Capture the cell that displays the provided text and extract its (x, y) central coordinate. 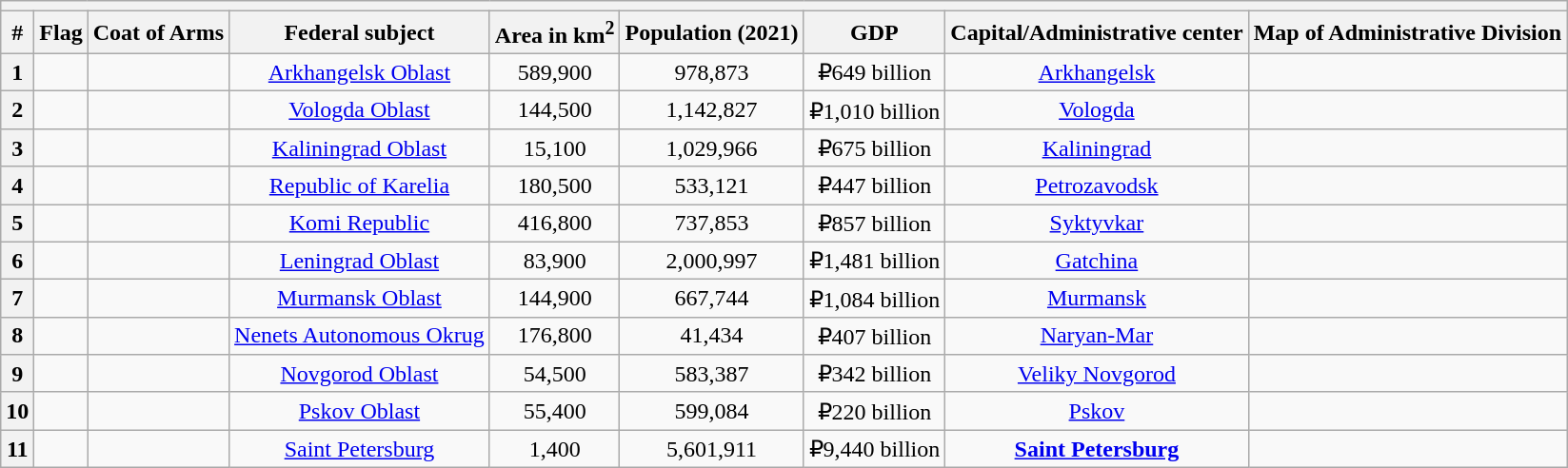
416,800 (554, 224)
583,387 (712, 374)
Coat of Arms (158, 32)
176,800 (554, 336)
54,500 (554, 374)
Map of Administrative Division (1407, 32)
Arkhangelsk (1097, 72)
Arkhangelsk Oblast (360, 72)
2 (17, 110)
5,601,911 (712, 449)
41,434 (712, 336)
₽220 billion (874, 411)
667,744 (712, 299)
Population (2021) (712, 32)
Kaliningrad (1097, 147)
Murmansk (1097, 299)
# (17, 32)
5 (17, 224)
8 (17, 336)
₽1,010 billion (874, 110)
15,100 (554, 147)
Vologda Oblast (360, 110)
Nenets Autonomous Okrug (360, 336)
144,900 (554, 299)
Gatchina (1097, 261)
144,500 (554, 110)
₽1,481 billion (874, 261)
₽342 billion (874, 374)
4 (17, 185)
7 (17, 299)
Kaliningrad Oblast (360, 147)
GDP (874, 32)
11 (17, 449)
₽407 billion (874, 336)
₽447 billion (874, 185)
10 (17, 411)
978,873 (712, 72)
83,900 (554, 261)
Pskov (1097, 411)
599,084 (712, 411)
180,500 (554, 185)
Komi Republic (360, 224)
₽9,440 billion (874, 449)
Capital/Administrative center (1097, 32)
1,142,827 (712, 110)
₽857 billion (874, 224)
₽675 billion (874, 147)
3 (17, 147)
589,900 (554, 72)
2,000,997 (712, 261)
1 (17, 72)
Novgorod Oblast (360, 374)
Leningrad Oblast (360, 261)
₽1,084 billion (874, 299)
Petrozavodsk (1097, 185)
1,400 (554, 449)
Syktyvkar (1097, 224)
₽649 billion (874, 72)
Federal subject (360, 32)
1,029,966 (712, 147)
Flag (61, 32)
Naryan-Mar (1097, 336)
Murmansk Oblast (360, 299)
Area in km2 (554, 32)
6 (17, 261)
9 (17, 374)
737,853 (712, 224)
55,400 (554, 411)
533,121 (712, 185)
Veliky Novgorod (1097, 374)
Vologda (1097, 110)
Republic of Karelia (360, 185)
Pskov Oblast (360, 411)
